Search for the cell housing the specified text and yield its [X, Y] center coordinate. 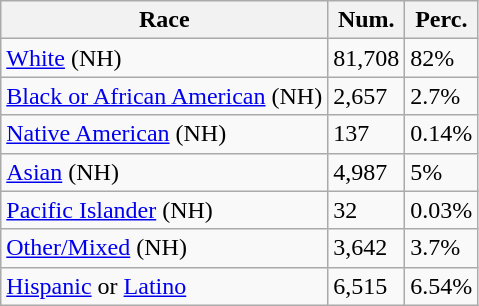
32 [366, 210]
137 [366, 134]
81,708 [366, 58]
Native American (NH) [164, 134]
3,642 [366, 248]
Black or African American (NH) [164, 96]
5% [442, 172]
Pacific Islander (NH) [164, 210]
3.7% [442, 248]
0.14% [442, 134]
Other/Mixed (NH) [164, 248]
Num. [366, 20]
2,657 [366, 96]
6.54% [442, 286]
82% [442, 58]
4,987 [366, 172]
6,515 [366, 286]
Hispanic or Latino [164, 286]
White (NH) [164, 58]
Perc. [442, 20]
2.7% [442, 96]
Asian (NH) [164, 172]
Race [164, 20]
0.03% [442, 210]
